Provide the (x, y) coordinate of the cell's center where the given text is located.  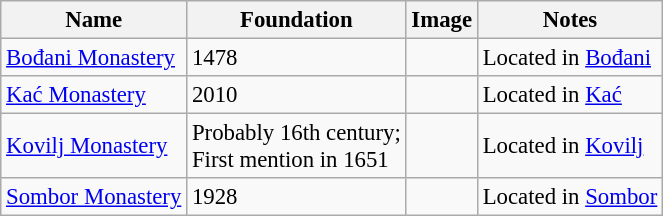
2010 (296, 95)
Located in Kovilj (570, 146)
Located in Bođani (570, 58)
Located in Sombor (570, 197)
Foundation (296, 20)
Sombor Monastery (94, 197)
Bođani Monastery (94, 58)
Image (442, 20)
Located in Kać (570, 95)
Name (94, 20)
Notes (570, 20)
Probably 16th century;First mention in 1651 (296, 146)
1478 (296, 58)
1928 (296, 197)
Kać Monastery (94, 95)
Kovilj Monastery (94, 146)
